Capture the cell that displays the provided text and extract its (x, y) central coordinate. 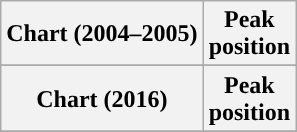
Chart (2016) (102, 98)
Chart (2004–2005) (102, 34)
